Determine the [X, Y] coordinate at the center of the cell enclosing the given text.  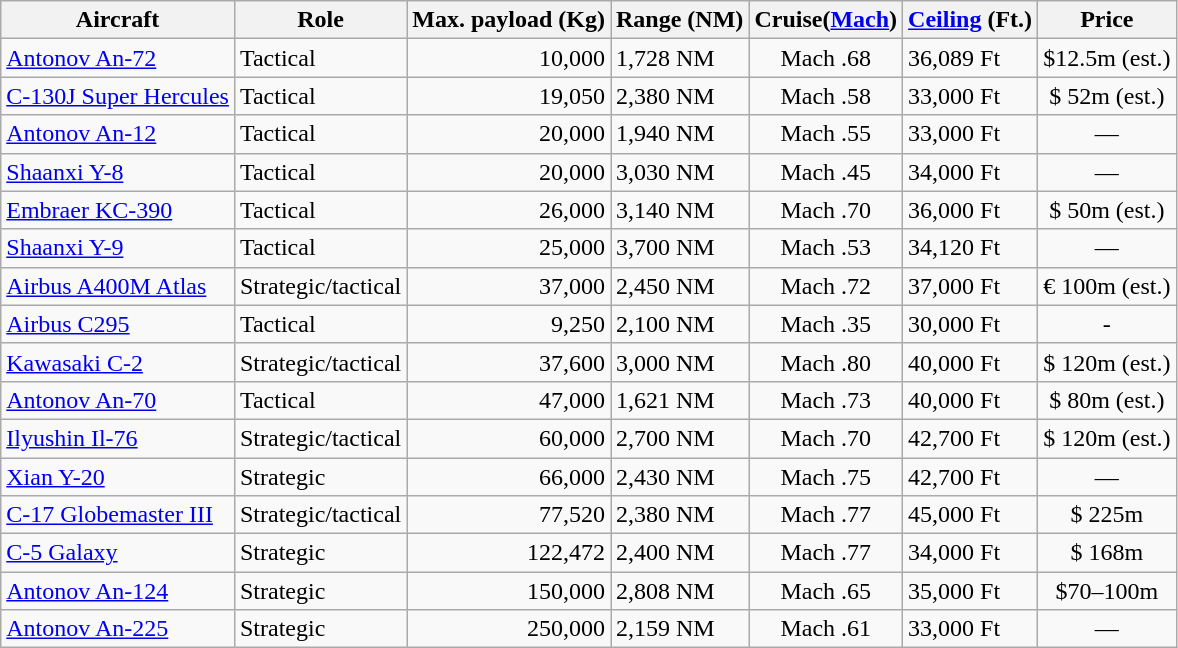
35,000 Ft [970, 591]
Mach .75 [826, 477]
3,000 NM [679, 362]
2,400 NM [679, 553]
47,000 [509, 400]
2,700 NM [679, 438]
Mach .68 [826, 58]
Xian Y-20 [118, 477]
Role [320, 20]
Kawasaki C-2 [118, 362]
150,000 [509, 591]
122,472 [509, 553]
Mach .45 [826, 172]
Mach .73 [826, 400]
$ 52m (est.) [1107, 96]
10,000 [509, 58]
Mach .53 [826, 248]
Price [1107, 20]
37,000 Ft [970, 286]
2,100 NM [679, 324]
Ilyushin Il-76 [118, 438]
30,000 Ft [970, 324]
Embraer KC-390 [118, 210]
250,000 [509, 629]
66,000 [509, 477]
Ceiling (Ft.) [970, 20]
€ 100m (est.) [1107, 286]
Shaanxi Y-8 [118, 172]
25,000 [509, 248]
9,250 [509, 324]
1,940 NM [679, 134]
C-17 Globemaster III [118, 515]
Antonov An-72 [118, 58]
19,050 [509, 96]
Antonov An-12 [118, 134]
$12.5m (est.) [1107, 58]
Antonov An-124 [118, 591]
2,808 NM [679, 591]
$ 50m (est.) [1107, 210]
Mach .61 [826, 629]
1,621 NM [679, 400]
$ 80m (est.) [1107, 400]
Mach .65 [826, 591]
2,430 NM [679, 477]
Airbus A400M Atlas [118, 286]
36,000 Ft [970, 210]
37,600 [509, 362]
Aircraft [118, 20]
3,030 NM [679, 172]
Airbus C295 [118, 324]
2,450 NM [679, 286]
60,000 [509, 438]
C-130J Super Hercules [118, 96]
34,120 Ft [970, 248]
1,728 NM [679, 58]
Mach .58 [826, 96]
Range (NM) [679, 20]
Mach .80 [826, 362]
Mach .35 [826, 324]
Mach .55 [826, 134]
Antonov An-70 [118, 400]
C-5 Galaxy [118, 553]
Shaanxi Y-9 [118, 248]
45,000 Ft [970, 515]
26,000 [509, 210]
36,089 Ft [970, 58]
$ 225m [1107, 515]
37,000 [509, 286]
3,700 NM [679, 248]
3,140 NM [679, 210]
$70–100m [1107, 591]
$ 168m [1107, 553]
77,520 [509, 515]
Antonov An-225 [118, 629]
Max. payload (Kg) [509, 20]
2,159 NM [679, 629]
Cruise(Mach) [826, 20]
Mach .72 [826, 286]
- [1107, 324]
